Detect which cell encompasses the target text, then output its (X, Y) center coordinate. 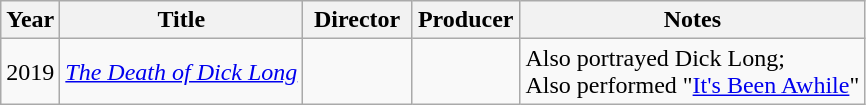
Title (182, 20)
The Death of Dick Long (182, 72)
Notes (692, 20)
Also portrayed Dick Long;Also performed "It's Been Awhile" (692, 72)
2019 (30, 72)
Director (358, 20)
Producer (466, 20)
Year (30, 20)
